Identify which cell holds the provided text, then report its (X, Y) central coordinate. 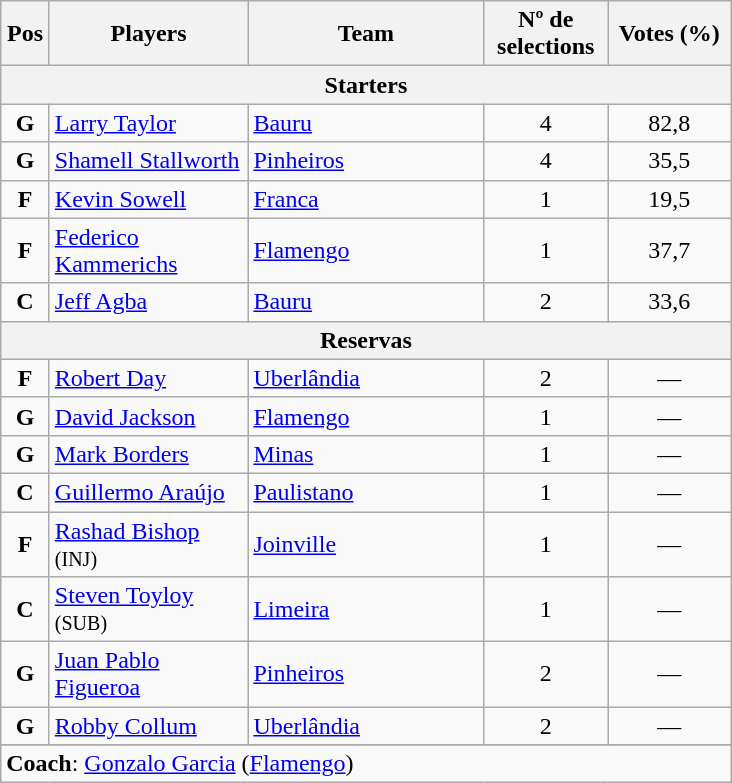
Larry Taylor (148, 123)
Mark Borders (148, 454)
Coach: Gonzalo Garcia (Flamengo) (366, 764)
Players (148, 34)
Franca (366, 199)
Steven Toyloy (SUB) (148, 610)
David Jackson (148, 416)
Votes (%) (670, 34)
Shamell Stallworth (148, 161)
Joinville (366, 544)
Starters (366, 85)
Minas (366, 454)
Jeff Agba (148, 302)
Guillermo Araújo (148, 492)
Paulistano (366, 492)
35,5 (670, 161)
Limeira (366, 610)
Reservas (366, 340)
Robby Collum (148, 726)
Juan Pablo Figueroa (148, 674)
Pos (26, 34)
37,7 (670, 250)
82,8 (670, 123)
19,5 (670, 199)
33,6 (670, 302)
Nº de selections (546, 34)
Rashad Bishop (INJ) (148, 544)
Kevin Sowell (148, 199)
Federico Kammerichs (148, 250)
Robert Day (148, 378)
Team (366, 34)
